Return [x, y] of the center of cell containing provided text 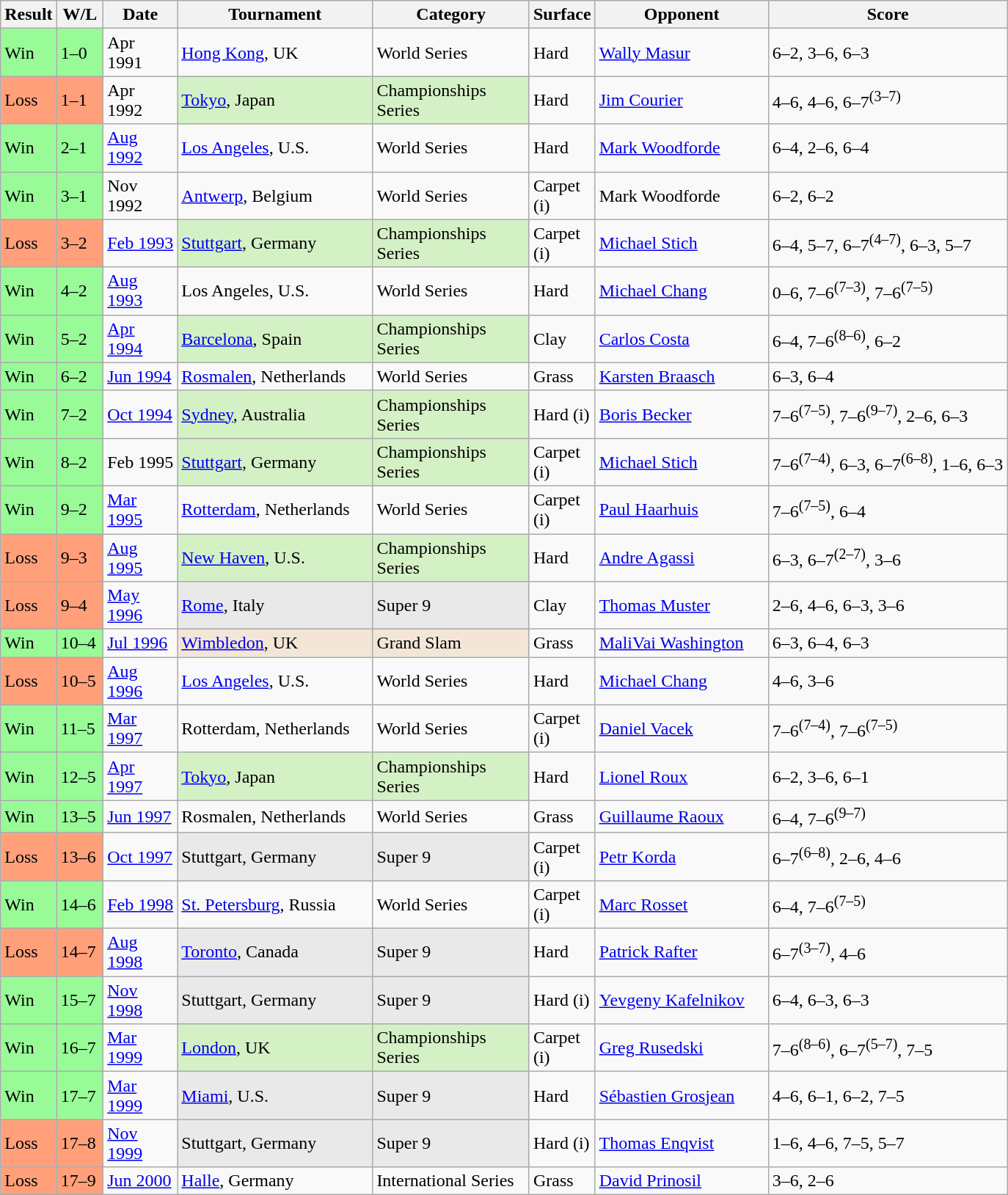
MaliVai Washington [682, 643]
Miami, U.S. [275, 1096]
6–4, 2–6, 6–4 [888, 148]
Wally Masur [682, 53]
Sébastien Grosjean [682, 1096]
Apr 1997 [141, 776]
0–6, 7–6(7–3), 7–6(7–5) [888, 290]
Thomas Enqvist [682, 1143]
St. Petersburg, Russia [275, 904]
5–2 [80, 339]
Opponent [682, 15]
Guillaume Raoux [682, 817]
Apr 1991 [141, 53]
6–2, 3–6, 6–3 [888, 53]
Hong Kong, UK [275, 53]
6–7(3–7), 4–6 [888, 952]
6–4, 7–6(8–6), 6–2 [888, 339]
Mar 1997 [141, 729]
14–6 [80, 904]
Wimbledon, UK [275, 643]
14–7 [80, 952]
Petr Korda [682, 857]
7–6(7–4), 6–3, 6–7(6–8), 1–6, 6–3 [888, 462]
Sydney, Australia [275, 414]
3–1 [80, 195]
Aug 1996 [141, 681]
6–3, 6–4 [888, 376]
6–4, 7–6(9–7) [888, 817]
4–2 [80, 290]
11–5 [80, 729]
Paul Haarhuis [682, 509]
Feb 1998 [141, 904]
Oct 1997 [141, 857]
6–2, 3–6, 6–1 [888, 776]
Aug 1992 [141, 148]
7–6(8–6), 6–7(5–7), 7–5 [888, 1048]
1–1 [80, 100]
Apr 1992 [141, 100]
Feb 1995 [141, 462]
Yevgeny Kafelnikov [682, 1001]
16–7 [80, 1048]
9–4 [80, 606]
Rome, Italy [275, 606]
Mar 1995 [141, 509]
Aug 1995 [141, 558]
17–9 [80, 1181]
Boris Becker [682, 414]
Jun 1997 [141, 817]
Category [451, 15]
Surface [562, 15]
Andre Agassi [682, 558]
2–6, 4–6, 6–3, 3–6 [888, 606]
Score [888, 15]
Aug 1998 [141, 952]
Nov 1999 [141, 1143]
Result [29, 15]
Greg Rusedski [682, 1048]
W/L [80, 15]
3–2 [80, 244]
6–4, 5–7, 6–7(4–7), 6–3, 5–7 [888, 244]
4–6, 6–1, 6–2, 7–5 [888, 1096]
Feb 1993 [141, 244]
Oct 1994 [141, 414]
6–2 [80, 376]
4–6, 3–6 [888, 681]
6–3, 6–4, 6–3 [888, 643]
6–4, 7–6(7–5) [888, 904]
Aug 1993 [141, 290]
12–5 [80, 776]
9–3 [80, 558]
Lionel Roux [682, 776]
Patrick Rafter [682, 952]
3–6, 2–6 [888, 1181]
Jim Courier [682, 100]
1–0 [80, 53]
4–6, 4–6, 6–7(3–7) [888, 100]
7–6(7–5), 6–4 [888, 509]
Halle, Germany [275, 1181]
Nov 1992 [141, 195]
Marc Rosset [682, 904]
Apr 1994 [141, 339]
9–2 [80, 509]
10–5 [80, 681]
Carlos Costa [682, 339]
Tournament [275, 15]
Jun 2000 [141, 1181]
6–7(6–8), 2–6, 4–6 [888, 857]
17–7 [80, 1096]
6–3, 6–7(2–7), 3–6 [888, 558]
May 1996 [141, 606]
Karsten Braasch [682, 376]
2–1 [80, 148]
10–4 [80, 643]
17–8 [80, 1143]
7–2 [80, 414]
6–4, 6–3, 6–3 [888, 1001]
Antwerp, Belgium [275, 195]
6–2, 6–2 [888, 195]
Jul 1996 [141, 643]
1–6, 4–6, 7–5, 5–7 [888, 1143]
London, UK [275, 1048]
Barcelona, Spain [275, 339]
Daniel Vacek [682, 729]
Jun 1994 [141, 376]
7–6(7–5), 7–6(9–7), 2–6, 6–3 [888, 414]
7–6(7–4), 7–6(7–5) [888, 729]
Grand Slam [451, 643]
Nov 1998 [141, 1001]
15–7 [80, 1001]
New Haven, U.S. [275, 558]
Toronto, Canada [275, 952]
Thomas Muster [682, 606]
13–5 [80, 817]
David Prinosil [682, 1181]
13–6 [80, 857]
8–2 [80, 462]
International Series [451, 1181]
Date [141, 15]
